Scan for the cell matching the given text and deliver its (x, y) coordinate at center. 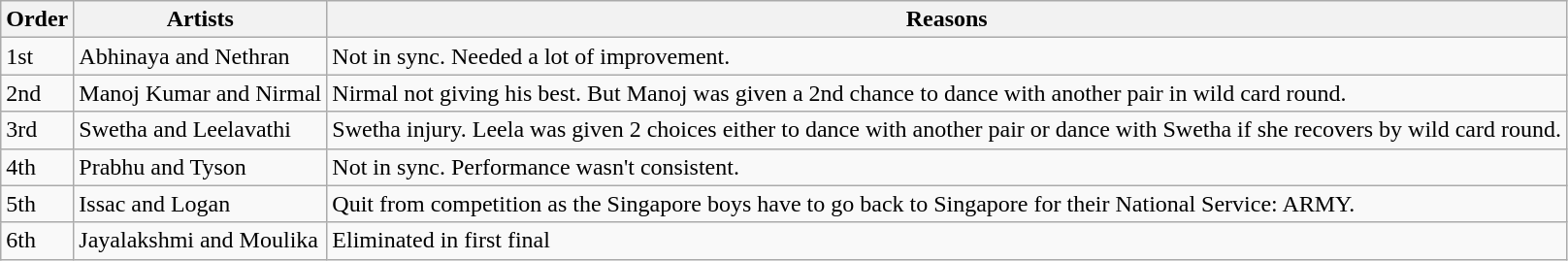
Prabhu and Tyson (200, 167)
Issac and Logan (200, 204)
4th (37, 167)
Eliminated in first final (947, 241)
Swetha and Leelavathi (200, 130)
3rd (37, 130)
2nd (37, 93)
Order (37, 19)
Not in sync. Performance wasn't consistent. (947, 167)
Artists (200, 19)
Reasons (947, 19)
Quit from competition as the Singapore boys have to go back to Singapore for their National Service: ARMY. (947, 204)
Swetha injury. Leela was given 2 choices either to dance with another pair or dance with Swetha if she recovers by wild card round. (947, 130)
1st (37, 56)
Manoj Kumar and Nirmal (200, 93)
Not in sync. Needed a lot of improvement. (947, 56)
Jayalakshmi and Moulika (200, 241)
6th (37, 241)
Nirmal not giving his best. But Manoj was given a 2nd chance to dance with another pair in wild card round. (947, 93)
Abhinaya and Nethran (200, 56)
5th (37, 204)
